Return [x, y] of the center of cell containing provided text 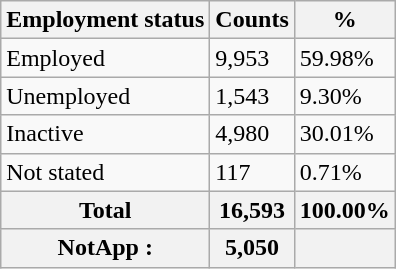
Employed [106, 58]
9,953 [252, 58]
30.01% [344, 134]
Total [106, 210]
9.30% [344, 96]
16,593 [252, 210]
Inactive [106, 134]
59.98% [344, 58]
Counts [252, 20]
Unemployed [106, 96]
100.00% [344, 210]
Not stated [106, 172]
117 [252, 172]
4,980 [252, 134]
Employment status [106, 20]
0.71% [344, 172]
NotApp : [106, 248]
1,543 [252, 96]
5,050 [252, 248]
% [344, 20]
